Determine the (X, Y) coordinate at the center of the cell enclosing the given text.  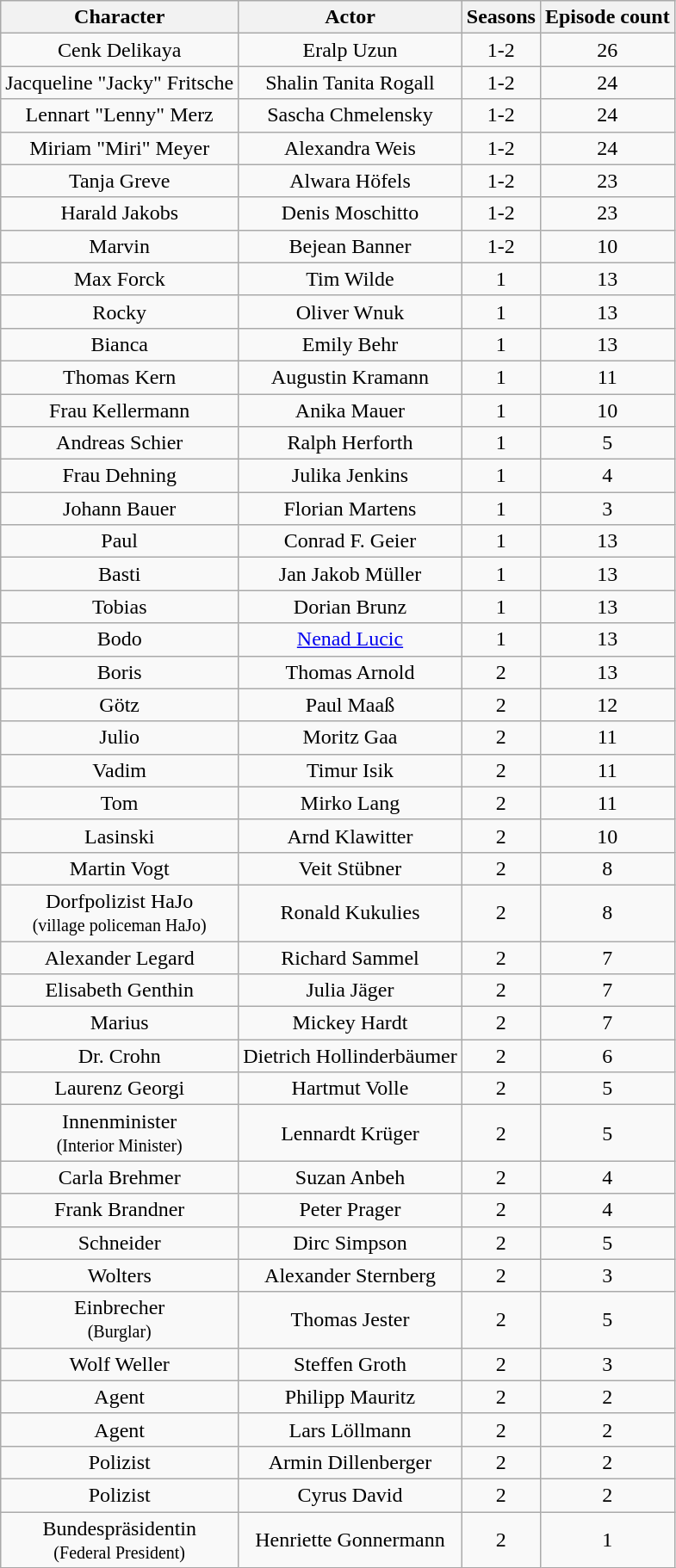
Armin Dillenberger (350, 1462)
Ronald Kukulies (350, 912)
Marvin (120, 246)
Augustin Kramann (350, 377)
Alexander Sternberg (350, 1275)
Paul (120, 541)
Dr. Crohn (120, 1056)
Lasinski (120, 836)
Dirc Simpson (350, 1243)
Marius (120, 1023)
Actor (350, 17)
Ralph Herforth (350, 443)
Jacqueline "Jacky" Fritsche (120, 83)
Steffen Groth (350, 1364)
Einbrecher(Burglar) (120, 1320)
Bundespräsidentin(Federal President) (120, 1539)
Elisabeth Genthin (120, 991)
Harald Jakobs (120, 213)
Arnd Klawitter (350, 836)
Carla Brehmer (120, 1177)
Götz (120, 705)
Bodo (120, 639)
Mirko Lang (350, 803)
Innenminister(Interior Minister) (120, 1133)
Paul Maaß (350, 705)
Shalin Tanita Rogall (350, 83)
Cenk Delikaya (120, 50)
Anika Mauer (350, 411)
Dorfpolizist HaJo(village policeman HaJo) (120, 912)
Johann Bauer (120, 509)
Tom (120, 803)
Thomas Arnold (350, 672)
Henriette Gonnermann (350, 1539)
Frau Dehning (120, 476)
Julio (120, 738)
Max Forck (120, 279)
Basti (120, 574)
Bianca (120, 344)
Jan Jakob Müller (350, 574)
Alexander Legard (120, 958)
Nenad Lucic (350, 639)
Thomas Kern (120, 377)
Dietrich Hollinderbäumer (350, 1056)
Denis Moschitto (350, 213)
Suzan Anbeh (350, 1177)
Hartmut Volle (350, 1089)
26 (607, 50)
Andreas Schier (120, 443)
Martin Vogt (120, 868)
Bejean Banner (350, 246)
Julia Jäger (350, 991)
Frank Brandner (120, 1210)
Wolf Weller (120, 1364)
Tanja Greve (120, 181)
Richard Sammel (350, 958)
Lars Löllmann (350, 1429)
Rocky (120, 312)
Vadim (120, 770)
Schneider (120, 1243)
Florian Martens (350, 509)
Sascha Chmelensky (350, 115)
Seasons (501, 17)
6 (607, 1056)
Lennart "Lenny" Merz (120, 115)
Timur Isik (350, 770)
Thomas Jester (350, 1320)
Tobias (120, 607)
Cyrus David (350, 1495)
Laurenz Georgi (120, 1089)
Oliver Wnuk (350, 312)
Julika Jenkins (350, 476)
Moritz Gaa (350, 738)
Veit Stübner (350, 868)
Frau Kellermann (120, 411)
Emily Behr (350, 344)
Miriam "Miri" Meyer (120, 148)
Character (120, 17)
Alwara Höfels (350, 181)
Wolters (120, 1275)
Tim Wilde (350, 279)
Lennardt Krüger (350, 1133)
Eralp Uzun (350, 50)
Philipp Mauritz (350, 1397)
Alexandra Weis (350, 148)
Episode count (607, 17)
Conrad F. Geier (350, 541)
Dorian Brunz (350, 607)
Peter Prager (350, 1210)
Mickey Hardt (350, 1023)
12 (607, 705)
Boris (120, 672)
